Capture the cell that displays the provided text and extract its [x, y] central coordinate. 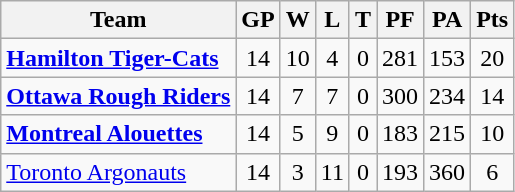
234 [448, 96]
Pts [492, 20]
GP [258, 20]
360 [448, 172]
20 [492, 58]
9 [332, 134]
Hamilton Tiger-Cats [118, 58]
281 [400, 58]
Toronto Argonauts [118, 172]
Team [118, 20]
Ottawa Rough Riders [118, 96]
11 [332, 172]
PF [400, 20]
T [362, 20]
Montreal Alouettes [118, 134]
3 [298, 172]
183 [400, 134]
6 [492, 172]
W [298, 20]
193 [400, 172]
5 [298, 134]
215 [448, 134]
4 [332, 58]
153 [448, 58]
L [332, 20]
300 [400, 96]
PA [448, 20]
